Pinpoint the cell where the given text exists, returning its (x, y) midpoint coordinate. 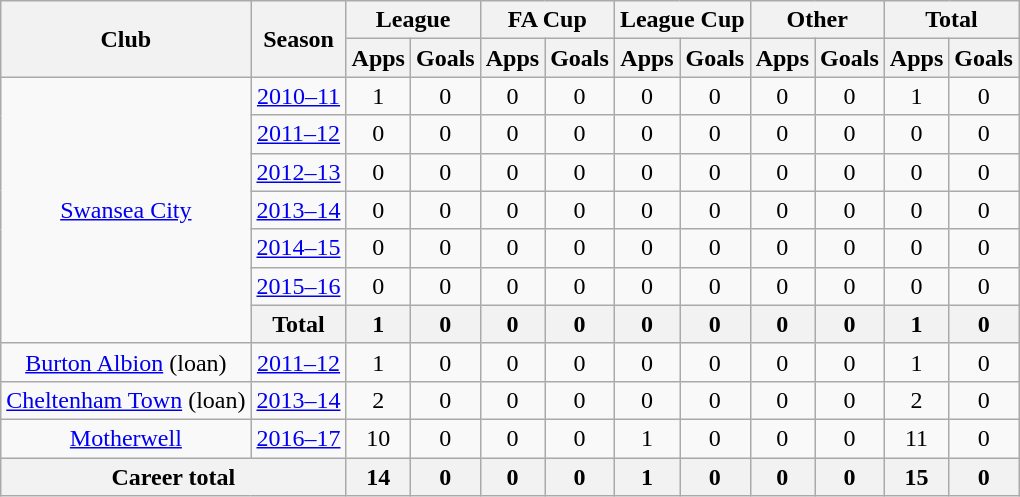
Other (817, 20)
2012–13 (298, 172)
FA Cup (547, 20)
2014–15 (298, 248)
2015–16 (298, 286)
10 (378, 438)
Swansea City (126, 210)
Club (126, 39)
Motherwell (126, 438)
2016–17 (298, 438)
14 (378, 477)
Burton Albion (loan) (126, 362)
League (413, 20)
Career total (174, 477)
11 (916, 438)
Cheltenham Town (loan) (126, 400)
15 (916, 477)
2010–11 (298, 96)
League Cup (682, 20)
Season (298, 39)
